Locate the cell with the specified text and output its (x, y) center coordinate. 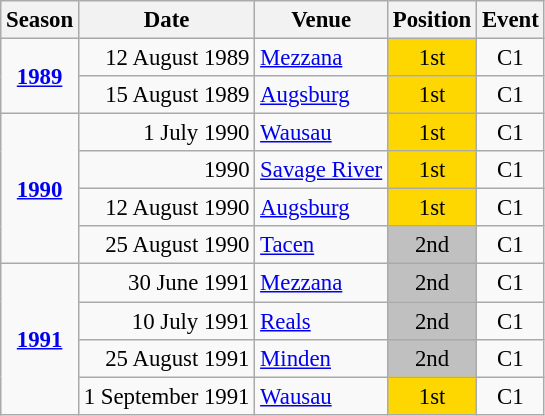
Event (511, 20)
25 August 1990 (166, 245)
30 June 1991 (166, 283)
1 September 1991 (166, 396)
12 August 1989 (166, 58)
Tacen (322, 245)
1991 (40, 339)
1989 (40, 76)
15 August 1989 (166, 95)
1 July 1990 (166, 133)
10 July 1991 (166, 321)
Savage River (322, 170)
25 August 1991 (166, 358)
Reals (322, 321)
Date (166, 20)
12 August 1990 (166, 208)
Venue (322, 20)
Minden (322, 358)
Position (432, 20)
Season (40, 20)
